Extract the [x, y] coordinate from the center of the cell holding the provided text.  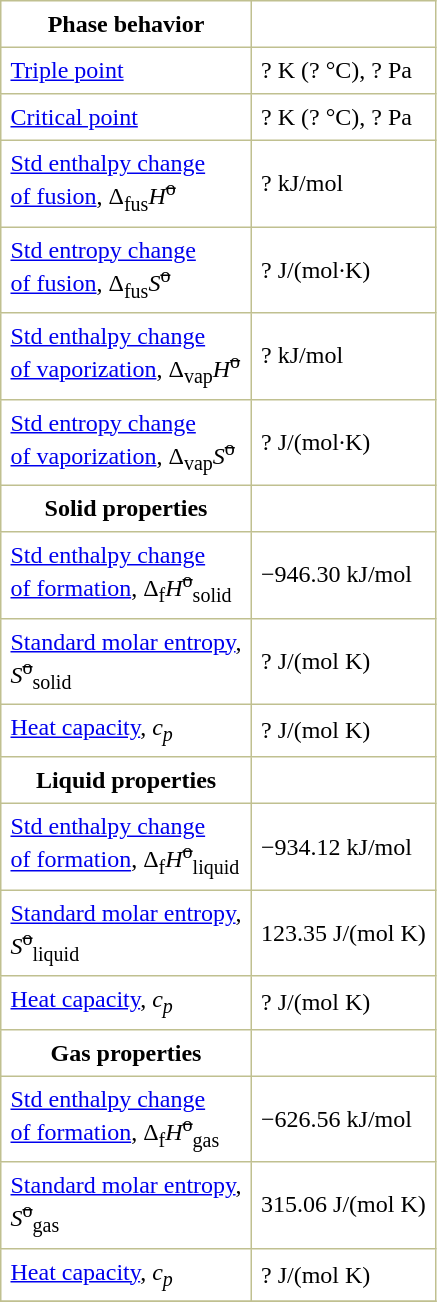
Std enthalpy changeof formation, ΔfHoliquid [126, 847]
−946.30 kJ/mol [343, 575]
−934.12 kJ/mol [343, 847]
Standard molar entropy,Soliquid [126, 933]
Std enthalpy changeof fusion, ΔfusHo [126, 183]
Critical point [126, 117]
Standard molar entropy,Sogas [126, 1205]
123.35 J/(mol K) [343, 933]
−626.56 kJ/mol [343, 1119]
Std entropy changeof vaporization, ΔvapSo [126, 442]
Triple point [126, 70]
Phase behavior [126, 24]
Solid properties [126, 508]
Std enthalpy changeof formation, ΔfHosolid [126, 575]
Gas properties [126, 1052]
315.06 J/(mol K) [343, 1205]
Std enthalpy changeof formation, ΔfHogas [126, 1119]
Std enthalpy changeof vaporization, ΔvapHo [126, 356]
Liquid properties [126, 780]
Std entropy changeof fusion, ΔfusSo [126, 270]
Standard molar entropy,Sosolid [126, 661]
